Find where the given text appears and provide that cell's center as (x, y) coordinate. 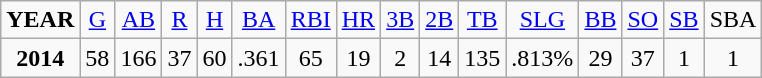
G (98, 20)
60 (214, 58)
SB (684, 20)
2B (440, 20)
.813% (542, 58)
R (180, 20)
H (214, 20)
SBA (733, 20)
SLG (542, 20)
BA (258, 20)
BB (600, 20)
AB (138, 20)
YEAR (40, 20)
.361 (258, 58)
SO (643, 20)
RBI (310, 20)
TB (482, 20)
HR (358, 20)
166 (138, 58)
58 (98, 58)
2014 (40, 58)
14 (440, 58)
65 (310, 58)
29 (600, 58)
3B (400, 20)
2 (400, 58)
135 (482, 58)
19 (358, 58)
